Find where the given text appears and provide that cell's center as (X, Y) coordinate. 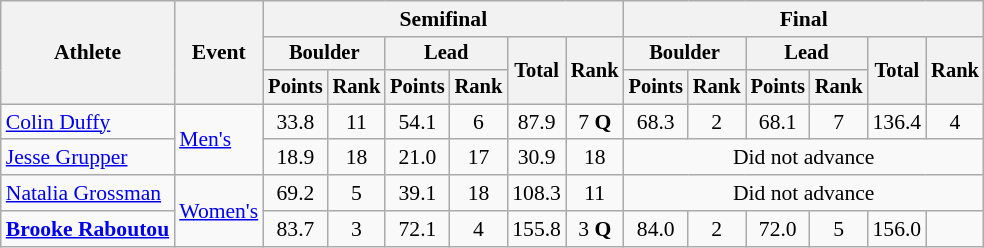
Men's (218, 140)
155.8 (536, 229)
7 (839, 122)
156.0 (898, 229)
Final (804, 19)
Semifinal (443, 19)
39.1 (417, 193)
72.1 (417, 229)
7 Q (595, 122)
18.9 (295, 158)
Natalia Grossman (88, 193)
69.2 (295, 193)
136.4 (898, 122)
84.0 (656, 229)
Women's (218, 210)
Colin Duffy (88, 122)
17 (479, 158)
3 Q (595, 229)
83.7 (295, 229)
30.9 (536, 158)
Brooke Raboutou (88, 229)
Jesse Grupper (88, 158)
3 (357, 229)
54.1 (417, 122)
68.3 (656, 122)
33.8 (295, 122)
87.9 (536, 122)
6 (479, 122)
108.3 (536, 193)
Event (218, 52)
21.0 (417, 158)
Athlete (88, 52)
68.1 (778, 122)
72.0 (778, 229)
